Output the (x, y) coordinate of the center of the cell containing the given text.  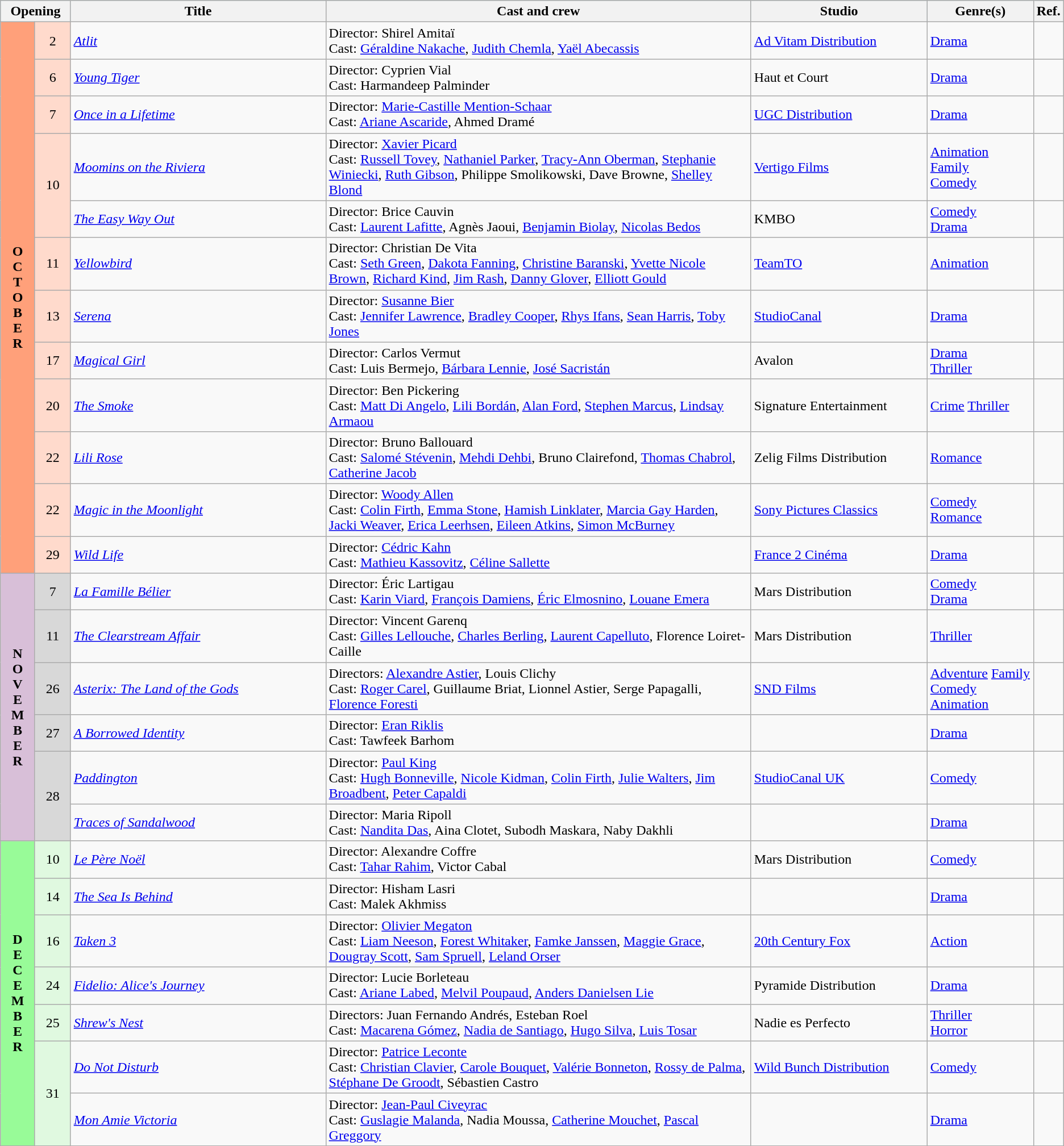
Director: Paul King Cast: Hugh Bonneville, Nicole Kidman, Colin Firth, Julie Walters, Jim Broadbent, Peter Capaldi (538, 778)
Genre(s) (980, 11)
Director: Vincent Garenq Cast: Gilles Lellouche, Charles Berling, Laurent Capelluto, Florence Loiret-Caille (538, 636)
Le Père Noël (198, 859)
Opening (35, 11)
Title (198, 11)
Fidelio: Alice's Journey (198, 985)
Yellowbird (198, 264)
Vertigo Films (839, 167)
16 (52, 941)
Wild Life (198, 555)
Serena (198, 316)
Ad Vitam Distribution (839, 41)
Zelig Films Distribution (839, 457)
Director: Ben Pickering Cast: Matt Di Angelo, Lili Bordán, Alan Ford, Stephen Marcus, Lindsay Armaou (538, 405)
Young Tiger (198, 77)
Cast and crew (538, 11)
Studio (839, 11)
La Famille Bélier (198, 592)
Director: Lucie Borleteau Cast: Ariane Labed, Melvil Poupaud, Anders Danielsen Lie (538, 985)
Avalon (839, 360)
Comedy Romance (980, 510)
25 (52, 1023)
Director: Hisham Lasri Cast: Malek Akhmiss (538, 897)
Asterix: The Land of the Gods (198, 689)
OCTOBER (18, 298)
Signature Entertainment (839, 405)
29 (52, 555)
Director: Bruno Ballouard Cast: Salomé Stévenin, Mehdi Dehbi, Bruno Clairefond, Thomas Chabrol, Catherine Jacob (538, 457)
20th Century Fox (839, 941)
Shrew's Nest (198, 1023)
StudioCanal UK (839, 778)
Director: Patrice Leconte Cast: Christian Clavier, Carole Bouquet, Valérie Bonneton, Rossy de Palma, Stéphane De Groodt, Sébastien Castro (538, 1067)
Action (980, 941)
14 (52, 897)
Once in a Lifetime (198, 115)
Traces of Sandalwood (198, 823)
17 (52, 360)
Director: Cédric Kahn Cast: Mathieu Kassovitz, Céline Sallette (538, 555)
SND Films (839, 689)
Thriller (980, 636)
28 (52, 797)
Director: Marie-Castille Mention-Schaar Cast: Ariane Ascaride, Ahmed Dramé (538, 115)
26 (52, 689)
Directors: Alexandre Astier, Louis Clichy Cast: Roger Carel, Guillaume Briat, Lionnel Astier, Serge Papagalli, Florence Foresti (538, 689)
Director: Shirel Amitaï Cast: Géraldine Nakache, Judith Chemla, Yaël Abecassis (538, 41)
24 (52, 985)
Director: Cyprien Vial Cast: Harmandeep Palminder (538, 77)
Director: Olivier Megaton Cast: Liam Neeson, Forest Whitaker, Famke Janssen, Maggie Grace, Dougray Scott, Sam Spruell, Leland Orser (538, 941)
Animation Family Comedy (980, 167)
Director: Jean-Paul Civeyrac Cast: Guslagie Malanda, Nadia Moussa, Catherine Mouchet, Pascal Greggory (538, 1119)
31 (52, 1093)
Adventure Family Comedy Animation (980, 689)
Director: Susanne Bier Cast: Jennifer Lawrence, Bradley Cooper, Rhys Ifans, Sean Harris, Toby Jones (538, 316)
Directors: Juan Fernando Andrés, Esteban Roel Cast: Macarena Gómez, Nadia de Santiago, Hugo Silva, Luis Tosar (538, 1023)
NOVEMBER (18, 707)
Director: Alexandre Coffre Cast: Tahar Rahim, Victor Cabal (538, 859)
TeamTO (839, 264)
France 2 Cinéma (839, 555)
UGC Distribution (839, 115)
Crime Thriller (980, 405)
Paddington (198, 778)
Atlit (198, 41)
KMBO (839, 219)
The Clearstream Affair (198, 636)
Director: Maria Ripoll Cast: Nandita Das, Aina Clotet, Subodh Maskara, Naby Dakhli (538, 823)
DECEMBER (18, 993)
Animation (980, 264)
Drama Thriller (980, 360)
Lili Rose (198, 457)
The Sea Is Behind (198, 897)
Director: Eran Riklis Cast: Tawfeek Barhom (538, 733)
Pyramide Distribution (839, 985)
Director: Woody Allen Cast: Colin Firth, Emma Stone, Hamish Linklater, Marcia Gay Harden, Jacki Weaver, Erica Leerhsen, Eileen Atkins, Simon McBurney (538, 510)
Director: Brice Cauvin Cast: Laurent Lafitte, Agnès Jaoui, Benjamin Biolay, Nicolas Bedos (538, 219)
Taken 3 (198, 941)
Wild Bunch Distribution (839, 1067)
Mon Amie Victoria (198, 1119)
The Smoke (198, 405)
Nadie es Perfecto (839, 1023)
A Borrowed Identity (198, 733)
Ref. (1048, 11)
Director: Carlos Vermut Cast: Luis Bermejo, Bárbara Lennie, José Sacristán (538, 360)
The Easy Way Out (198, 219)
2 (52, 41)
Moomins on the Riviera (198, 167)
Magic in the Moonlight (198, 510)
13 (52, 316)
Do Not Disturb (198, 1067)
StudioCanal (839, 316)
Haut et Court (839, 77)
Magical Girl (198, 360)
27 (52, 733)
Romance (980, 457)
6 (52, 77)
20 (52, 405)
Director: Éric Lartigau Cast: Karin Viard, François Damiens, Éric Elmosnino, Louane Emera (538, 592)
Sony Pictures Classics (839, 510)
Thriller Horror (980, 1023)
